Find where the given text appears and provide that cell's center as [x, y] coordinate. 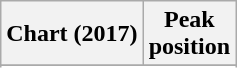
Chart (2017) [72, 34]
Peakposition [189, 34]
